Provide the [X, Y] coordinate of the cell's center where the given text is located.  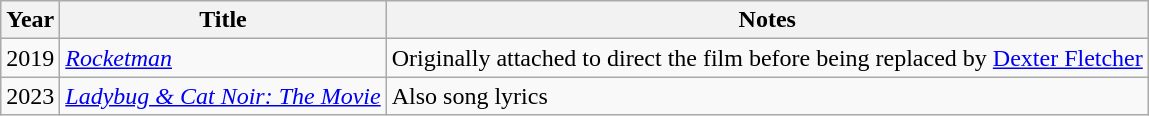
Also song lyrics [767, 96]
Ladybug & Cat Noir: The Movie [223, 96]
2019 [30, 58]
Year [30, 20]
Rocketman [223, 58]
Notes [767, 20]
2023 [30, 96]
Originally attached to direct the film before being replaced by Dexter Fletcher [767, 58]
Title [223, 20]
